Output the [x, y] coordinate of the center of the cell containing the given text.  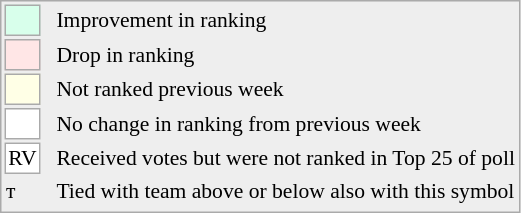
Drop in ranking [286, 55]
Tied with team above or below also with this symbol [286, 191]
Received votes but were not ranked in Top 25 of poll [286, 158]
т [22, 191]
Improvement in ranking [286, 20]
RV [22, 158]
Not ranked previous week [286, 90]
No change in ranking from previous week [286, 124]
